Determine the [X, Y] coordinate at the center of the cell enclosing the given text.  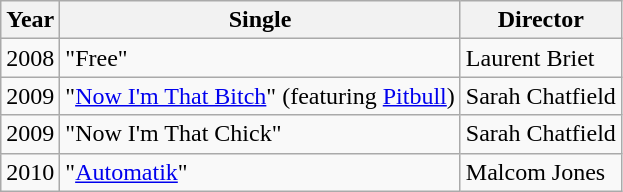
"Automatik" [260, 172]
"Now I'm That Chick" [260, 134]
Laurent Briet [540, 58]
Single [260, 20]
"Now I'm That Bitch" (featuring Pitbull) [260, 96]
2008 [30, 58]
Malcom Jones [540, 172]
"Free" [260, 58]
Year [30, 20]
2010 [30, 172]
Director [540, 20]
